Extract the [x, y] coordinate from the center of the cell holding the provided text.  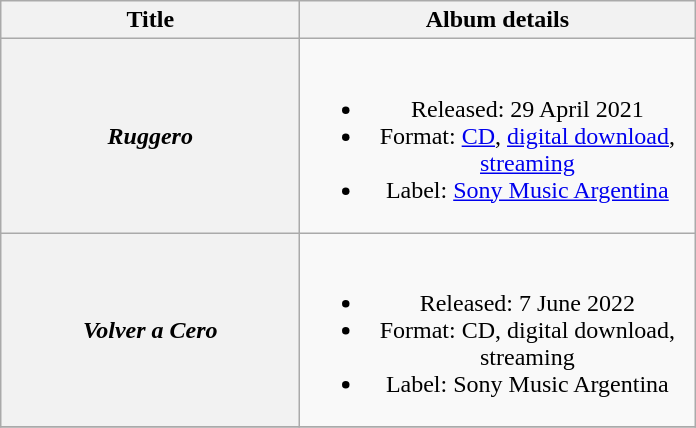
Volver a Cero [150, 330]
Ruggero [150, 136]
Album details [498, 20]
Title [150, 20]
Released: 7 June 2022Format: CD, digital download, streamingLabel: Sony Music Argentina [498, 330]
Released: 29 April 2021Format: CD, digital download, streamingLabel: Sony Music Argentina [498, 136]
